From the cell containing the given text, extract its center point as [X, Y] coordinate. 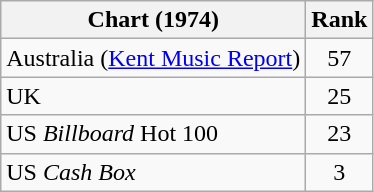
3 [340, 172]
25 [340, 96]
Australia (Kent Music Report) [154, 58]
US Billboard Hot 100 [154, 134]
Chart (1974) [154, 20]
23 [340, 134]
US Cash Box [154, 172]
Rank [340, 20]
UK [154, 96]
57 [340, 58]
